Find where the given text appears and provide that cell's center as [X, Y] coordinate. 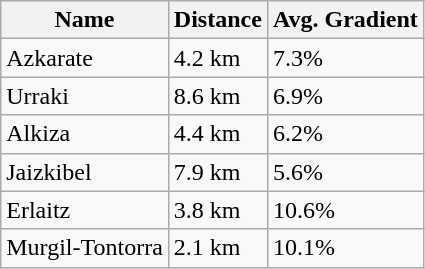
Alkiza [85, 134]
Distance [218, 20]
3.8 km [218, 210]
Jaizkibel [85, 172]
6.2% [345, 134]
Name [85, 20]
6.9% [345, 96]
8.6 km [218, 96]
Urraki [85, 96]
Murgil-Tontorra [85, 248]
4.2 km [218, 58]
7.9 km [218, 172]
10.6% [345, 210]
5.6% [345, 172]
10.1% [345, 248]
2.1 km [218, 248]
Erlaitz [85, 210]
4.4 km [218, 134]
Azkarate [85, 58]
7.3% [345, 58]
Avg. Gradient [345, 20]
